Extract the [x, y] coordinate from the center of the cell holding the provided text.  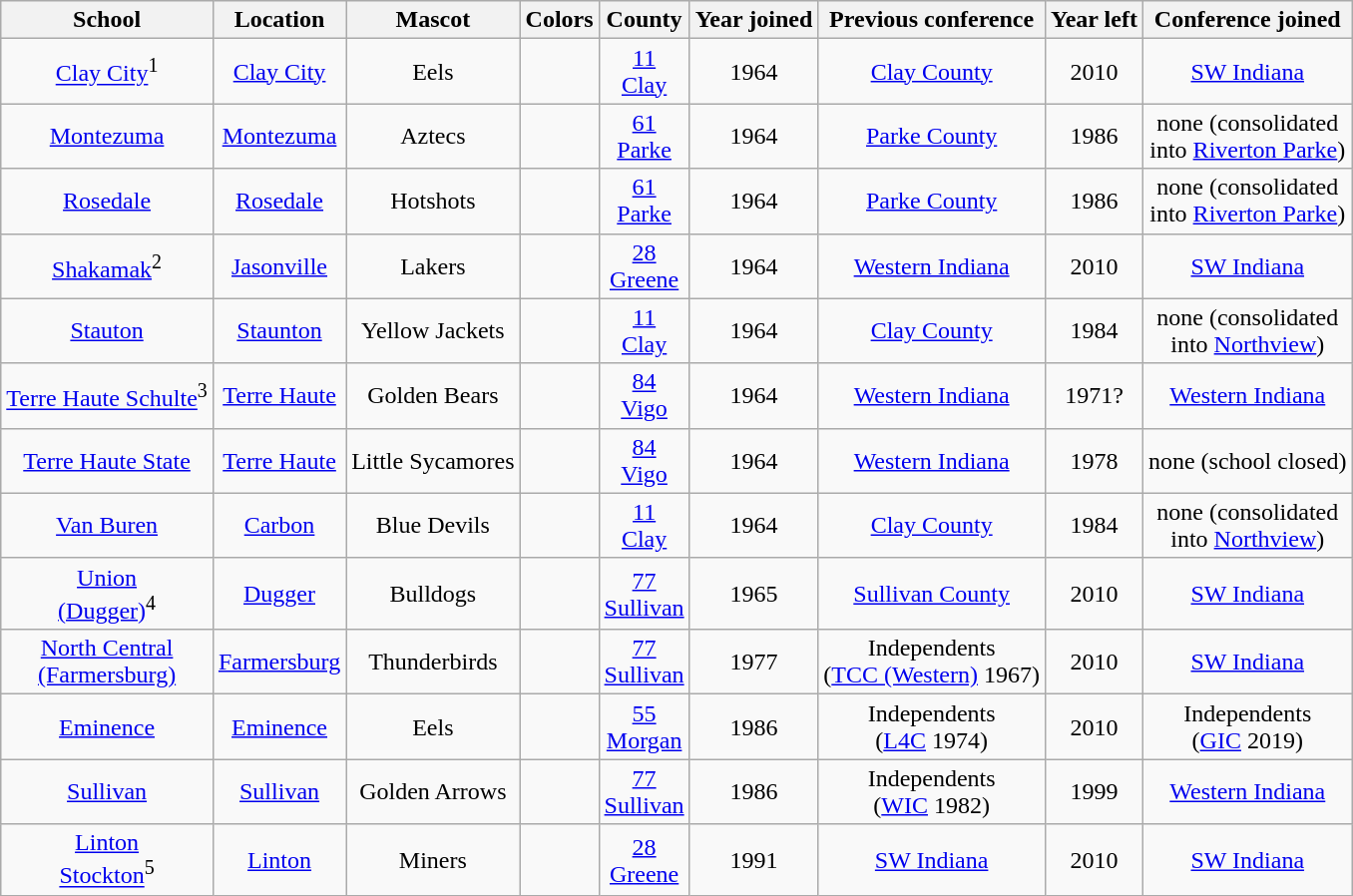
Stauton [108, 331]
Terre Haute State [108, 461]
Aztecs [433, 136]
Dugger [279, 594]
Clay City [279, 72]
Independents(GIC 2019) [1247, 726]
Carbon [279, 525]
Union (Dugger)4 [108, 594]
Clay City1 [108, 72]
none (school closed) [1247, 461]
Yellow Jackets [433, 331]
Linton [279, 860]
Conference joined [1247, 20]
1991 [754, 860]
Blue Devils [433, 525]
Shakamak2 [108, 265]
Year left [1095, 20]
Independents(TCC (Western) 1967) [932, 663]
55 Morgan [645, 726]
Terre Haute Schulte3 [108, 395]
Little Sycamores [433, 461]
Farmersburg [279, 663]
Jasonville [279, 265]
Independents(L4C 1974) [932, 726]
North Central (Farmersburg) [108, 663]
Thunderbirds [433, 663]
Previous conference [932, 20]
1971? [1095, 395]
Miners [433, 860]
Golden Arrows [433, 792]
Colors [559, 20]
Van Buren [108, 525]
1977 [754, 663]
County [645, 20]
School [108, 20]
Bulldogs [433, 594]
Independents(WIC 1982) [932, 792]
Staunton [279, 331]
1965 [754, 594]
Hotshots [433, 202]
Mascot [433, 20]
Year joined [754, 20]
Sullivan County [932, 594]
1999 [1095, 792]
Lakers [433, 265]
Golden Bears [433, 395]
Linton Stockton5 [108, 860]
1978 [1095, 461]
Location [279, 20]
